Scan for the cell matching the given text and deliver its [X, Y] coordinate at center. 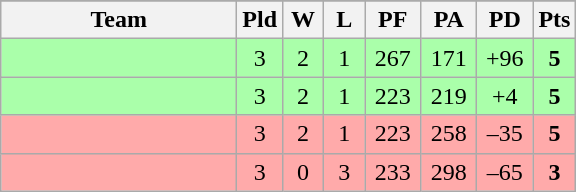
298 [449, 172]
–35 [505, 134]
Pts [554, 20]
PD [505, 20]
233 [393, 172]
Pld [260, 20]
171 [449, 58]
L [344, 20]
Team [119, 20]
219 [449, 96]
+96 [505, 58]
PF [393, 20]
PA [449, 20]
0 [304, 172]
+4 [505, 96]
W [304, 20]
267 [393, 58]
258 [449, 134]
–65 [505, 172]
